Determine the [X, Y] coordinate at the center of the cell enclosing the given text.  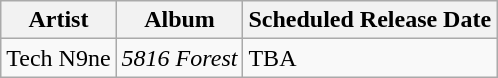
Album [180, 20]
TBA [370, 58]
Artist [58, 20]
5816 Forest [180, 58]
Scheduled Release Date [370, 20]
Tech N9ne [58, 58]
